Pinpoint the cell where the given text exists, returning its (X, Y) midpoint coordinate. 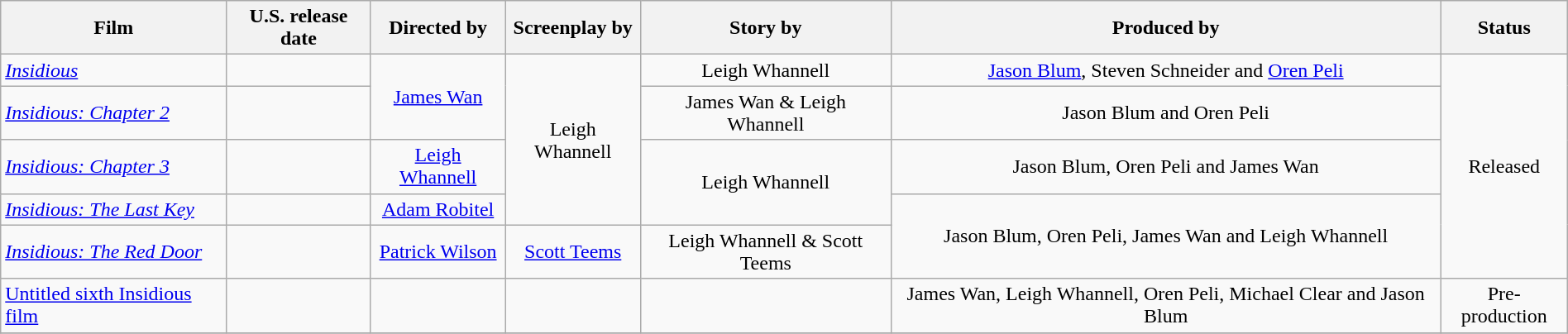
Jason Blum, Oren Peli, James Wan and Leigh Whannell (1166, 236)
Jason Blum and Oren Peli (1166, 112)
Status (1503, 28)
Leigh Whannell & Scott Teems (766, 251)
Released (1503, 167)
Insidious: The Last Key (114, 209)
Insidious: Chapter 2 (114, 112)
Jason Blum, Oren Peli and James Wan (1166, 167)
Scott Teems (573, 251)
Patrick Wilson (438, 251)
Untitled sixth Insidious film (114, 306)
James Wan (438, 98)
U.S. release date (299, 28)
Insidious: Chapter 3 (114, 167)
Story by (766, 28)
Jason Blum, Steven Schneider and Oren Peli (1166, 70)
Film (114, 28)
Adam Robitel (438, 209)
James Wan, Leigh Whannell, Oren Peli, Michael Clear and Jason Blum (1166, 306)
Directed by (438, 28)
Screenplay by (573, 28)
Insidious (114, 70)
Produced by (1166, 28)
Insidious: The Red Door (114, 251)
James Wan & Leigh Whannell (766, 112)
Pre-production (1503, 306)
